Search for the cell housing the specified text and yield its [x, y] center coordinate. 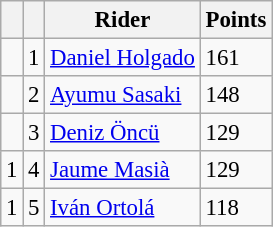
118 [236, 208]
Points [236, 20]
161 [236, 58]
Iván Ortolá [122, 208]
148 [236, 95]
Daniel Holgado [122, 58]
Jaume Masià [122, 170]
Deniz Öncü [122, 133]
Rider [122, 20]
4 [34, 170]
Ayumu Sasaki [122, 95]
3 [34, 133]
5 [34, 208]
2 [34, 95]
